Output the [x, y] coordinate of the center of the cell containing the given text.  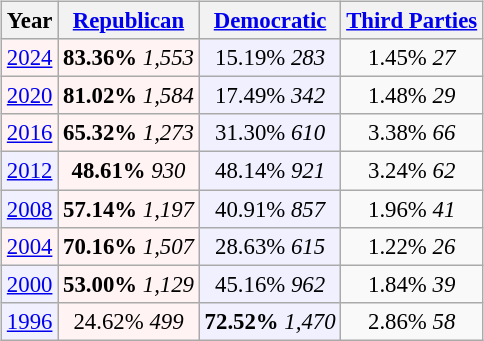
3.24% 62 [412, 171]
2020 [30, 96]
48.61% 930 [129, 171]
2.86% 58 [412, 321]
2016 [30, 133]
2000 [30, 284]
83.36% 1,553 [129, 58]
28.63% 615 [270, 246]
31.30% 610 [270, 133]
1.45% 27 [412, 58]
70.16% 1,507 [129, 246]
57.14% 1,197 [129, 209]
1.48% 29 [412, 96]
40.91% 857 [270, 209]
2004 [30, 246]
2008 [30, 209]
53.00% 1,129 [129, 284]
2024 [30, 58]
Republican [129, 21]
Third Parties [412, 21]
1.84% 39 [412, 284]
65.32% 1,273 [129, 133]
Democratic [270, 21]
3.38% 66 [412, 133]
1996 [30, 321]
24.62% 499 [129, 321]
Year [30, 21]
1.96% 41 [412, 209]
1.22% 26 [412, 246]
81.02% 1,584 [129, 96]
72.52% 1,470 [270, 321]
15.19% 283 [270, 58]
17.49% 342 [270, 96]
45.16% 962 [270, 284]
2012 [30, 171]
48.14% 921 [270, 171]
